Scan for the cell matching the given text and deliver its (X, Y) coordinate at center. 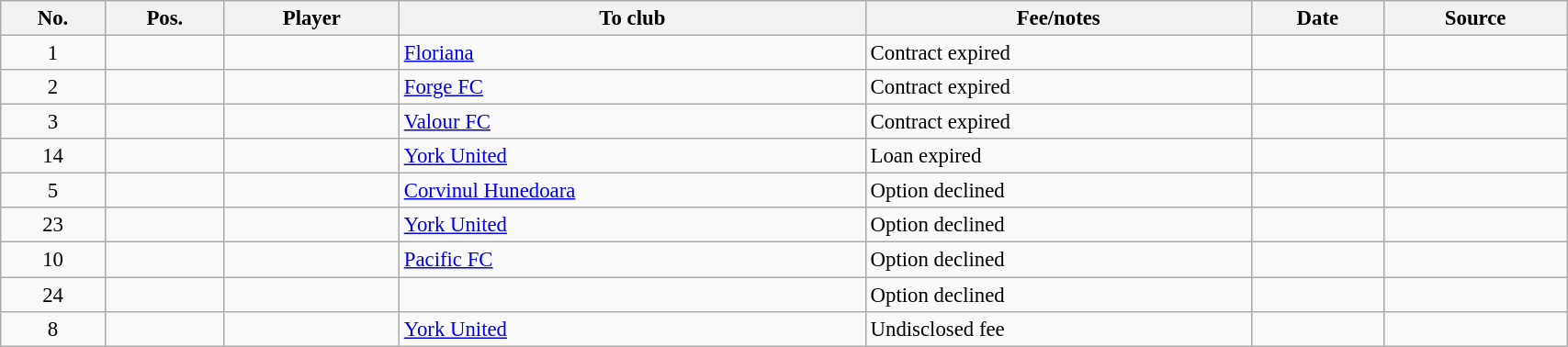
Corvinul Hunedoara (632, 191)
8 (53, 329)
Floriana (632, 53)
No. (53, 18)
Forge FC (632, 87)
5 (53, 191)
Pacific FC (632, 260)
Loan expired (1058, 156)
24 (53, 295)
To club (632, 18)
Undisclosed fee (1058, 329)
Fee/notes (1058, 18)
Valour FC (632, 122)
Source (1475, 18)
3 (53, 122)
1 (53, 53)
Player (311, 18)
Pos. (164, 18)
14 (53, 156)
10 (53, 260)
23 (53, 225)
2 (53, 87)
Date (1317, 18)
